Extract the (X, Y) coordinate from the center of the cell holding the provided text.  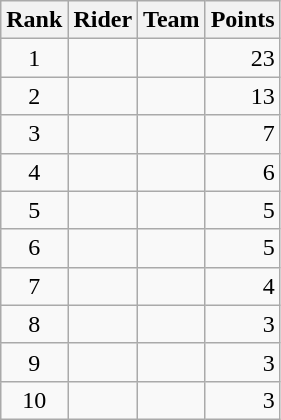
2 (34, 96)
1 (34, 58)
Rider (103, 20)
Team (172, 20)
8 (34, 324)
Points (242, 20)
9 (34, 362)
13 (242, 96)
Rank (34, 20)
23 (242, 58)
10 (34, 400)
